Provide the (X, Y) coordinate of the cell's center where the given text is located.  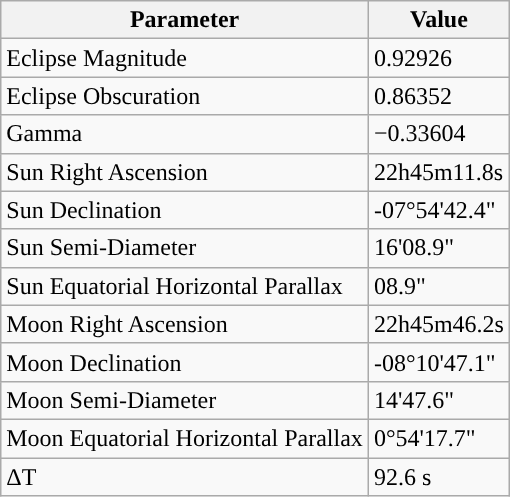
16'08.9" (438, 248)
Moon Right Ascension (185, 324)
Moon Semi-Diameter (185, 400)
Sun Right Ascension (185, 172)
ΔT (185, 477)
0.92926 (438, 58)
92.6 s (438, 477)
-08°10'47.1" (438, 362)
Eclipse Magnitude (185, 58)
Moon Equatorial Horizontal Parallax (185, 438)
22h45m11.8s (438, 172)
-07°54'42.4" (438, 210)
Moon Declination (185, 362)
08.9" (438, 286)
14'47.6" (438, 400)
−0.33604 (438, 134)
Value (438, 20)
Parameter (185, 20)
Sun Equatorial Horizontal Parallax (185, 286)
22h45m46.2s (438, 324)
Eclipse Obscuration (185, 96)
0.86352 (438, 96)
0°54'17.7" (438, 438)
Gamma (185, 134)
Sun Declination (185, 210)
Sun Semi-Diameter (185, 248)
